Search for the cell housing the specified text and yield its [x, y] center coordinate. 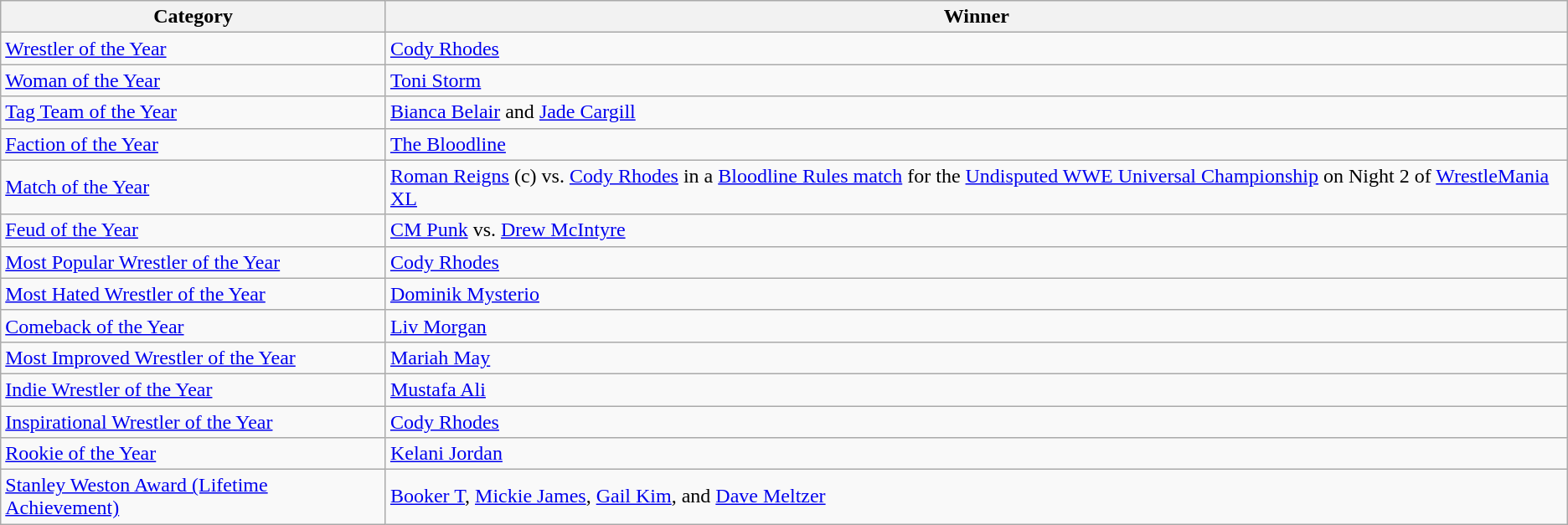
Rookie of the Year [193, 454]
Bianca Belair and Jade Cargill [977, 112]
Most Popular Wrestler of the Year [193, 262]
Feud of the Year [193, 230]
The Bloodline [977, 144]
Booker T, Mickie James, Gail Kim, and Dave Meltzer [977, 497]
Faction of the Year [193, 144]
Category [193, 17]
Kelani Jordan [977, 454]
Most Improved Wrestler of the Year [193, 358]
Mariah May [977, 358]
Tag Team of the Year [193, 112]
Inspirational Wrestler of the Year [193, 421]
Indie Wrestler of the Year [193, 389]
Roman Reigns (c) vs. Cody Rhodes in a Bloodline Rules match for the Undisputed WWE Universal Championship on Night 2 of WrestleMania XL [977, 188]
Liv Morgan [977, 326]
Toni Storm [977, 80]
Wrestler of the Year [193, 49]
Winner [977, 17]
Match of the Year [193, 188]
Dominik Mysterio [977, 294]
Mustafa Ali [977, 389]
Stanley Weston Award (Lifetime Achievement) [193, 497]
CM Punk vs. Drew McIntyre [977, 230]
Woman of the Year [193, 80]
Most Hated Wrestler of the Year [193, 294]
Comeback of the Year [193, 326]
